Search for the cell housing the specified text and yield its (X, Y) center coordinate. 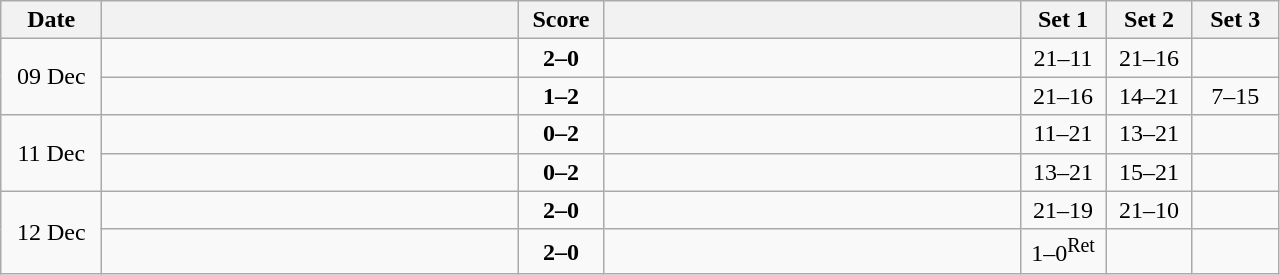
09 Dec (52, 77)
21–19 (1063, 210)
21–10 (1149, 210)
Score (561, 20)
11 Dec (52, 153)
21–11 (1063, 58)
Set 1 (1063, 20)
11–21 (1063, 134)
1–2 (561, 96)
Set 2 (1149, 20)
7–15 (1235, 96)
Date (52, 20)
15–21 (1149, 172)
Set 3 (1235, 20)
1–0Ret (1063, 252)
12 Dec (52, 232)
14–21 (1149, 96)
